Capture the cell that displays the provided text and extract its [X, Y] central coordinate. 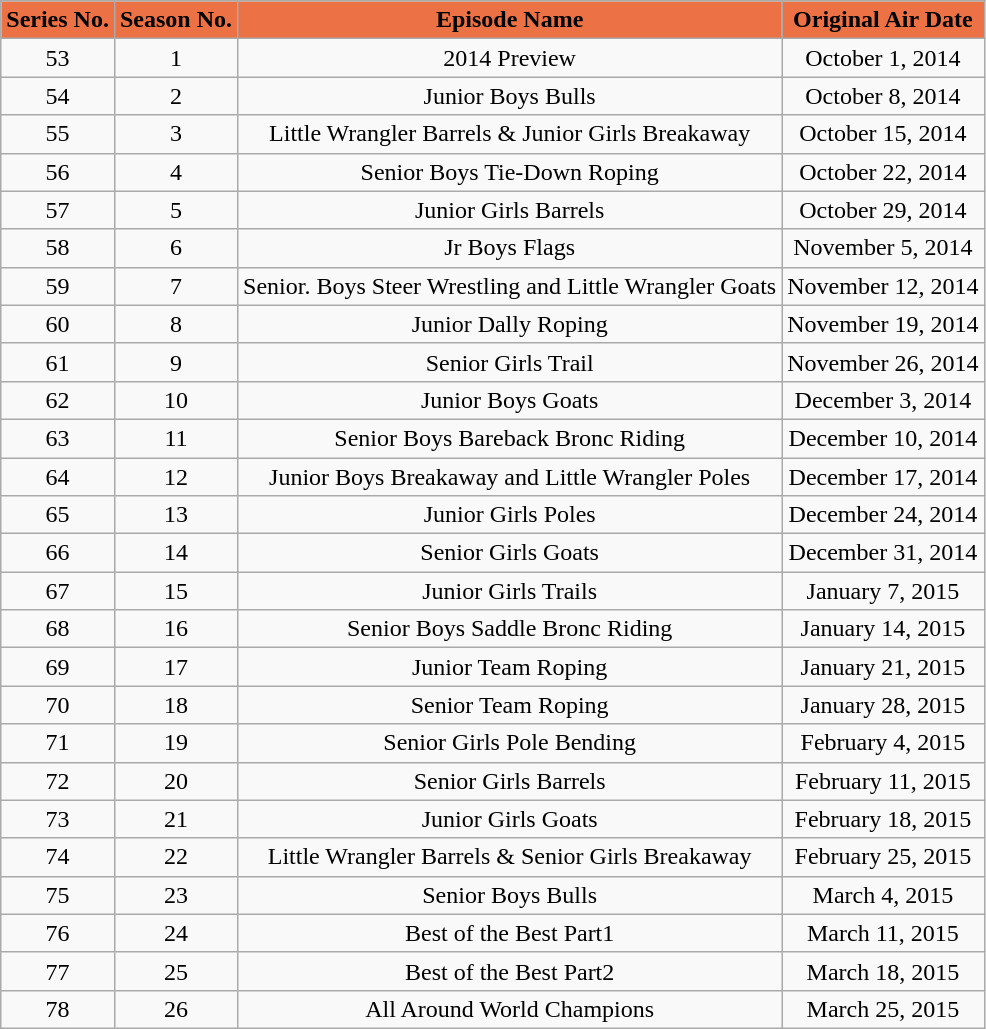
Senior. Boys Steer Wrestling and Little Wrangler Goats [510, 286]
53 [58, 58]
Senior Boys Tie-Down Roping [510, 172]
Senior Boys Bareback Bronc Riding [510, 438]
Season No. [176, 20]
55 [58, 134]
75 [58, 895]
Junior Boys Goats [510, 400]
March 18, 2015 [883, 971]
60 [58, 324]
Episode Name [510, 20]
11 [176, 438]
56 [58, 172]
December 24, 2014 [883, 515]
14 [176, 553]
2 [176, 96]
25 [176, 971]
6 [176, 248]
71 [58, 743]
16 [176, 629]
March 25, 2015 [883, 1009]
January 7, 2015 [883, 591]
Jr Boys Flags [510, 248]
67 [58, 591]
72 [58, 781]
63 [58, 438]
54 [58, 96]
12 [176, 477]
Senior Boys Saddle Bronc Riding [510, 629]
2014 Preview [510, 58]
10 [176, 400]
October 15, 2014 [883, 134]
Junior Girls Goats [510, 819]
February 18, 2015 [883, 819]
Series No. [58, 20]
57 [58, 210]
Junior Boys Breakaway and Little Wrangler Poles [510, 477]
October 29, 2014 [883, 210]
26 [176, 1009]
November 5, 2014 [883, 248]
18 [176, 705]
13 [176, 515]
February 25, 2015 [883, 857]
March 11, 2015 [883, 933]
7 [176, 286]
24 [176, 933]
November 12, 2014 [883, 286]
Original Air Date [883, 20]
Best of the Best Part1 [510, 933]
59 [58, 286]
October 22, 2014 [883, 172]
70 [58, 705]
Senior Girls Barrels [510, 781]
77 [58, 971]
21 [176, 819]
1 [176, 58]
17 [176, 667]
December 17, 2014 [883, 477]
20 [176, 781]
February 4, 2015 [883, 743]
November 26, 2014 [883, 362]
December 3, 2014 [883, 400]
Senior Team Roping [510, 705]
Junior Girls Barrels [510, 210]
68 [58, 629]
Senior Boys Bulls [510, 895]
22 [176, 857]
Little Wrangler Barrels & Junior Girls Breakaway [510, 134]
65 [58, 515]
Junior Boys Bulls [510, 96]
9 [176, 362]
February 11, 2015 [883, 781]
Junior Girls Trails [510, 591]
64 [58, 477]
Senior Girls Trail [510, 362]
23 [176, 895]
78 [58, 1009]
Junior Team Roping [510, 667]
Senior Girls Goats [510, 553]
73 [58, 819]
January 14, 2015 [883, 629]
December 31, 2014 [883, 553]
December 10, 2014 [883, 438]
62 [58, 400]
Junior Girls Poles [510, 515]
8 [176, 324]
15 [176, 591]
Senior Girls Pole Bending [510, 743]
58 [58, 248]
4 [176, 172]
November 19, 2014 [883, 324]
October 1, 2014 [883, 58]
Little Wrangler Barrels & Senior Girls Breakaway [510, 857]
March 4, 2015 [883, 895]
19 [176, 743]
66 [58, 553]
January 21, 2015 [883, 667]
3 [176, 134]
Best of the Best Part2 [510, 971]
76 [58, 933]
5 [176, 210]
January 28, 2015 [883, 705]
69 [58, 667]
October 8, 2014 [883, 96]
All Around World Champions [510, 1009]
74 [58, 857]
61 [58, 362]
Junior Dally Roping [510, 324]
